Return [x, y] of the center of cell containing provided text 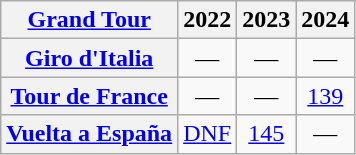
Giro d'Italia [90, 58]
Grand Tour [90, 20]
DNF [208, 134]
2022 [208, 20]
139 [326, 96]
Tour de France [90, 96]
2024 [326, 20]
2023 [266, 20]
145 [266, 134]
Vuelta a España [90, 134]
